Search for the cell housing the specified text and yield its [X, Y] center coordinate. 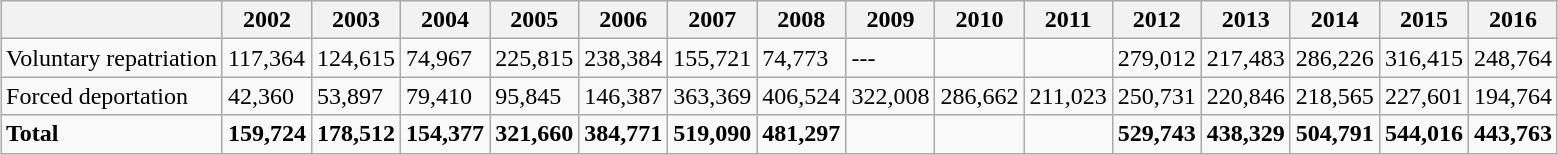
225,815 [534, 58]
211,023 [1068, 96]
227,601 [1424, 96]
2007 [712, 20]
95,845 [534, 96]
238,384 [624, 58]
Voluntary repatriation [112, 58]
286,226 [1334, 58]
2014 [1334, 20]
146,387 [624, 96]
321,660 [534, 134]
316,415 [1424, 58]
124,615 [356, 58]
250,731 [1156, 96]
218,565 [1334, 96]
194,764 [1512, 96]
443,763 [1512, 134]
217,483 [1246, 58]
286,662 [980, 96]
2004 [446, 20]
544,016 [1424, 134]
2010 [980, 20]
529,743 [1156, 134]
42,360 [266, 96]
384,771 [624, 134]
178,512 [356, 134]
406,524 [802, 96]
--- [890, 58]
438,329 [1246, 134]
79,410 [446, 96]
2013 [1246, 20]
74,773 [802, 58]
248,764 [1512, 58]
117,364 [266, 58]
2003 [356, 20]
2002 [266, 20]
2012 [1156, 20]
2006 [624, 20]
155,721 [712, 58]
Forced deportation [112, 96]
53,897 [356, 96]
2011 [1068, 20]
2016 [1512, 20]
363,369 [712, 96]
154,377 [446, 134]
220,846 [1246, 96]
Total [112, 134]
481,297 [802, 134]
159,724 [266, 134]
74,967 [446, 58]
322,008 [890, 96]
504,791 [1334, 134]
2015 [1424, 20]
2005 [534, 20]
2008 [802, 20]
519,090 [712, 134]
279,012 [1156, 58]
2009 [890, 20]
